From the cell containing the given text, extract its center point as (X, Y) coordinate. 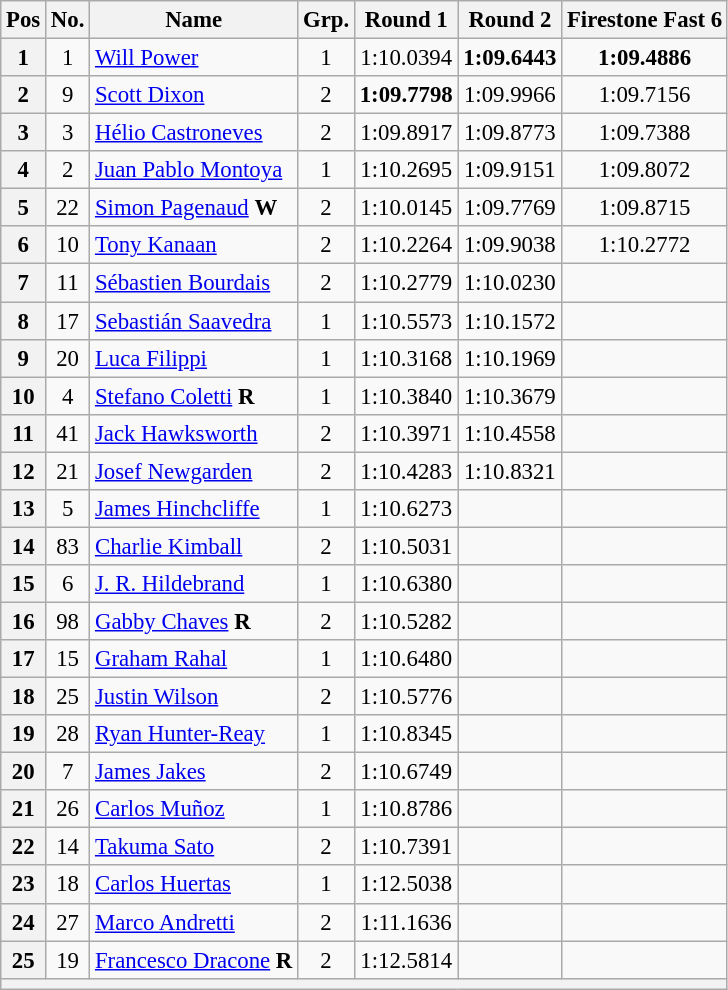
24 (24, 922)
23 (24, 885)
1:10.1969 (510, 358)
1:12.5814 (406, 960)
James Hinchcliffe (194, 509)
1:10.5282 (406, 621)
26 (68, 809)
Round 1 (406, 20)
1:10.0145 (406, 208)
83 (68, 546)
1:10.6380 (406, 584)
1:09.7388 (645, 133)
1:10.1572 (510, 321)
1:09.7156 (645, 95)
1:10.2772 (645, 245)
Takuma Sato (194, 847)
Will Power (194, 58)
Francesco Dracone R (194, 960)
James Jakes (194, 772)
1:10.5031 (406, 546)
Gabby Chaves R (194, 621)
1:10.5776 (406, 697)
Justin Wilson (194, 697)
1:10.2779 (406, 283)
1:09.7798 (406, 95)
1:09.8072 (645, 170)
Carlos Muñoz (194, 809)
1:09.4886 (645, 58)
1:10.2264 (406, 245)
1:10.8786 (406, 809)
Carlos Huertas (194, 885)
1:10.0394 (406, 58)
1:10.7391 (406, 847)
28 (68, 734)
1:10.8345 (406, 734)
1:10.3971 (406, 433)
1:10.4283 (406, 471)
1:10.4558 (510, 433)
Simon Pagenaud W (194, 208)
1:10.3679 (510, 396)
98 (68, 621)
1:09.8773 (510, 133)
1:10.6749 (406, 772)
Ryan Hunter-Reay (194, 734)
12 (24, 471)
Stefano Coletti R (194, 396)
1:10.6480 (406, 659)
Charlie Kimball (194, 546)
41 (68, 433)
1:09.8715 (645, 208)
Luca Filippi (194, 358)
Pos (24, 20)
Jack Hawksworth (194, 433)
1:10.3168 (406, 358)
Name (194, 20)
Round 2 (510, 20)
J. R. Hildebrand (194, 584)
1:11.1636 (406, 922)
13 (24, 509)
1:10.6273 (406, 509)
1:10.5573 (406, 321)
Sebastián Saavedra (194, 321)
Firestone Fast 6 (645, 20)
Marco Andretti (194, 922)
1:10.0230 (510, 283)
Graham Rahal (194, 659)
1:09.9151 (510, 170)
1:09.8917 (406, 133)
1:10.2695 (406, 170)
1:09.7769 (510, 208)
Hélio Castroneves (194, 133)
Sébastien Bourdais (194, 283)
1:10.8321 (510, 471)
Grp. (326, 20)
Juan Pablo Montoya (194, 170)
8 (24, 321)
1:09.6443 (510, 58)
Tony Kanaan (194, 245)
1:09.9966 (510, 95)
No. (68, 20)
16 (24, 621)
1:12.5038 (406, 885)
27 (68, 922)
Josef Newgarden (194, 471)
Scott Dixon (194, 95)
1:10.3840 (406, 396)
1:09.9038 (510, 245)
